From the cell containing the given text, extract its center point as (X, Y) coordinate. 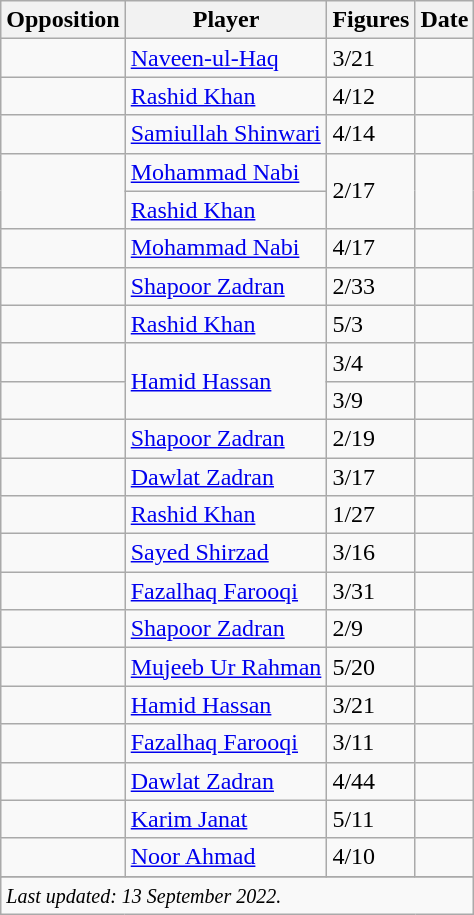
3/9 (371, 400)
Figures (371, 20)
Last updated: 13 September 2022. (238, 895)
Date (444, 20)
2/19 (371, 438)
4/10 (371, 857)
4/17 (371, 248)
5/11 (371, 819)
4/44 (371, 781)
4/14 (371, 134)
3/4 (371, 362)
Mujeeb Ur Rahman (226, 667)
Player (226, 20)
Naveen-ul-Haq (226, 58)
Karim Janat (226, 819)
2/9 (371, 629)
4/12 (371, 96)
1/27 (371, 515)
5/3 (371, 324)
Opposition (63, 20)
3/16 (371, 553)
Sayed Shirzad (226, 553)
2/33 (371, 286)
Samiullah Shinwari (226, 134)
Noor Ahmad (226, 857)
3/17 (371, 477)
3/31 (371, 591)
5/20 (371, 667)
3/11 (371, 743)
2/17 (371, 191)
